Determine the (X, Y) coordinate at the center of the cell enclosing the given text.  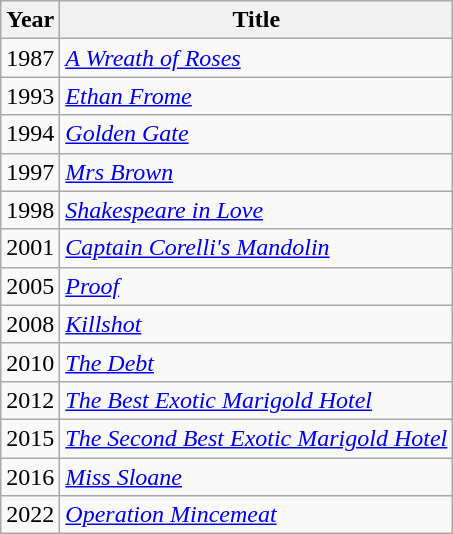
Killshot (256, 324)
2010 (30, 362)
1994 (30, 134)
Shakespeare in Love (256, 210)
2022 (30, 515)
Golden Gate (256, 134)
Year (30, 20)
2005 (30, 286)
2001 (30, 248)
Mrs Brown (256, 172)
Proof (256, 286)
The Second Best Exotic Marigold Hotel (256, 438)
Captain Corelli's Mandolin (256, 248)
Operation Mincemeat (256, 515)
1993 (30, 96)
1987 (30, 58)
2015 (30, 438)
A Wreath of Roses (256, 58)
Title (256, 20)
1997 (30, 172)
The Best Exotic Marigold Hotel (256, 400)
2008 (30, 324)
1998 (30, 210)
Ethan Frome (256, 96)
Miss Sloane (256, 477)
2012 (30, 400)
The Debt (256, 362)
2016 (30, 477)
